Extract the (X, Y) coordinate from the center of the cell holding the provided text.  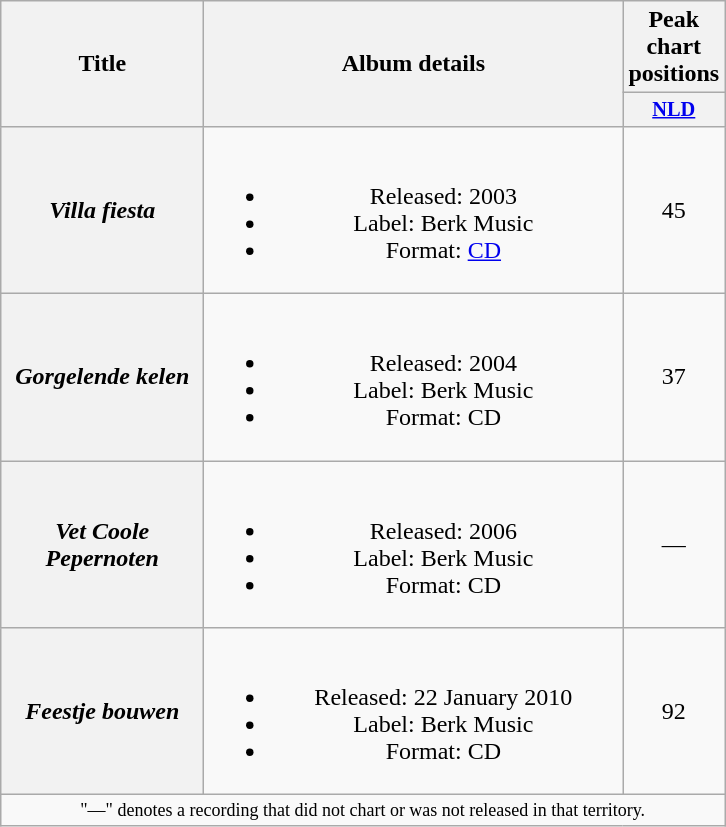
Title (102, 64)
Villa fiesta (102, 210)
Released: 22 January 2010Label: Berk MusicFormat: CD (414, 712)
Vet Coole Pepernoten (102, 544)
Gorgelende kelen (102, 378)
Released: 2003Label: Berk MusicFormat: CD (414, 210)
37 (674, 378)
NLD (674, 110)
Feestje bouwen (102, 712)
45 (674, 210)
92 (674, 712)
Peak chart positions (674, 47)
"—" denotes a recording that did not chart or was not released in that territory. (363, 810)
Released: 2006Label: Berk MusicFormat: CD (414, 544)
— (674, 544)
Released: 2004Label: Berk MusicFormat: CD (414, 378)
Album details (414, 64)
